Return [X, Y] of the center of cell containing provided text 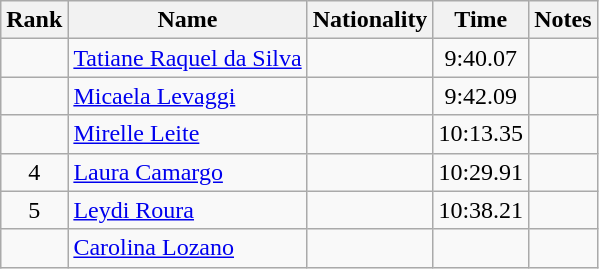
Micaela Levaggi [188, 96]
Rank [34, 20]
Name [188, 20]
Carolina Lozano [188, 248]
9:40.07 [481, 58]
Time [481, 20]
10:13.35 [481, 134]
10:29.91 [481, 172]
Leydi Roura [188, 210]
Tatiane Raquel da Silva [188, 58]
Notes [563, 20]
5 [34, 210]
Mirelle Leite [188, 134]
Nationality [370, 20]
10:38.21 [481, 210]
9:42.09 [481, 96]
4 [34, 172]
Laura Camargo [188, 172]
